Find where the given text appears and provide that cell's center as [x, y] coordinate. 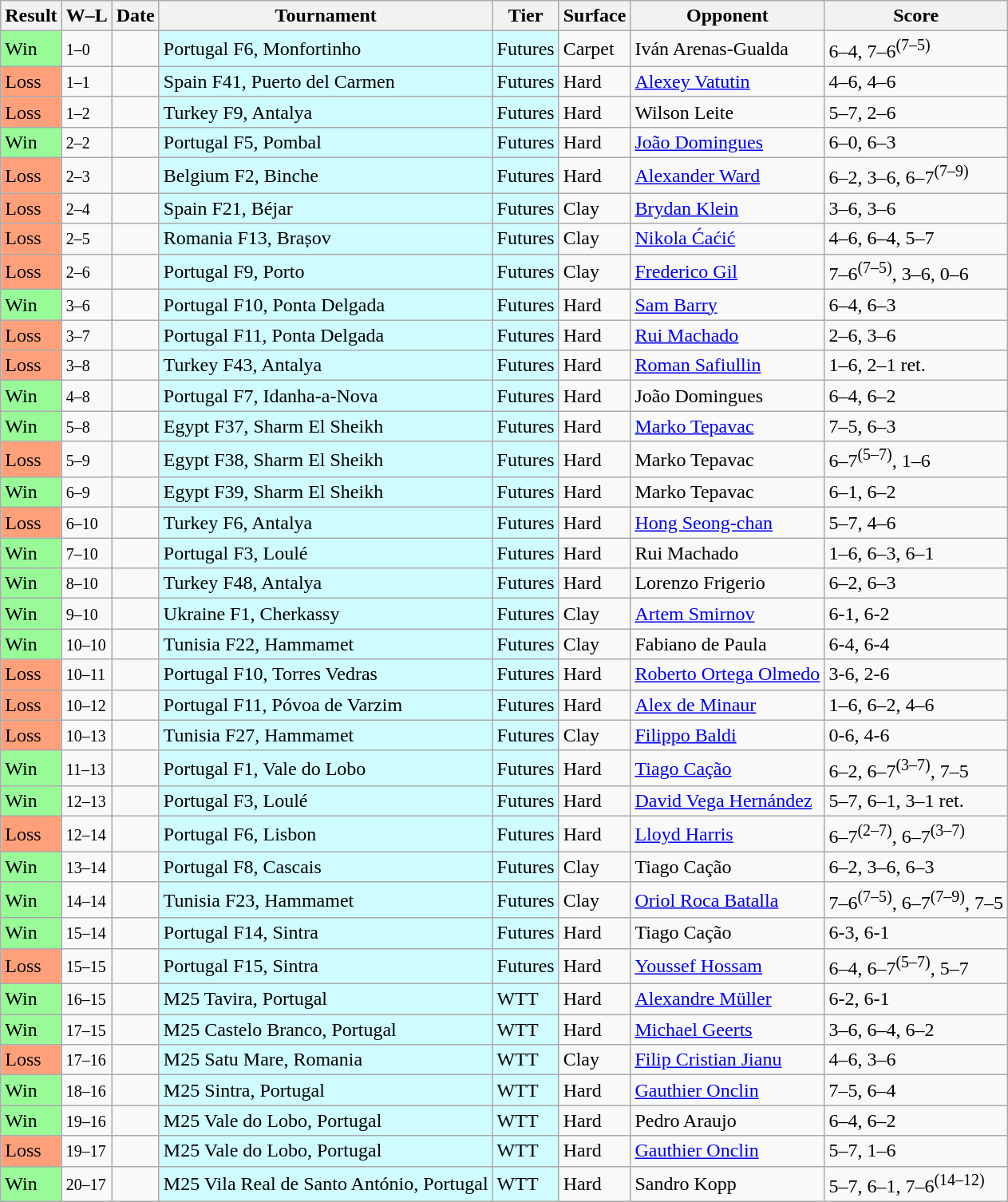
7–10 [86, 553]
10–11 [86, 674]
Roman Safiullin [728, 366]
19–17 [86, 1151]
1–6, 2–1 ret. [916, 366]
Alexander Ward [728, 176]
Result [31, 16]
Portugal F1, Vale do Lobo [326, 768]
13–14 [86, 867]
3–6, 3–6 [916, 208]
Michael Geerts [728, 1030]
Nikola Ćaćić [728, 239]
7–5, 6–4 [916, 1090]
5–7, 1–6 [916, 1151]
Romania F13, Brașov [326, 239]
Portugal F6, Lisbon [326, 835]
16–15 [86, 999]
2–3 [86, 176]
6-2, 6-1 [916, 999]
3–6 [86, 305]
4–6, 6–4, 5–7 [916, 239]
Alexandre Müller [728, 999]
Portugal F11, Póvoa de Varzim [326, 705]
3–8 [86, 366]
M25 Sintra, Portugal [326, 1090]
5–7, 6–1, 7–6(14–12) [916, 1184]
10–12 [86, 705]
7–6(7–5), 3–6, 0–6 [916, 271]
15–15 [86, 966]
Turkey F9, Antalya [326, 112]
Portugal F15, Sintra [326, 966]
Ukraine F1, Cherkassy [326, 614]
1–6, 6–3, 6–1 [916, 553]
6–2, 3–6, 6–7(7–9) [916, 176]
6–4, 7–6(7–5) [916, 49]
Belgium F2, Binche [326, 176]
6-3, 6-1 [916, 933]
Lloyd Harris [728, 835]
19–16 [86, 1121]
1–6, 6–2, 4–6 [916, 705]
2–4 [86, 208]
9–10 [86, 614]
Carpet [595, 49]
4–6, 4–6 [916, 81]
Frederico Gil [728, 271]
4–6, 3–6 [916, 1060]
M25 Tavira, Portugal [326, 999]
M25 Castelo Branco, Portugal [326, 1030]
6–7(2–7), 6–7(3–7) [916, 835]
1–1 [86, 81]
Hong Seong-chan [728, 523]
Spain F41, Puerto del Carmen [326, 81]
Surface [595, 16]
Pedro Araujo [728, 1121]
Wilson Leite [728, 112]
Egypt F39, Sharm El Sheikh [326, 492]
Spain F21, Béjar [326, 208]
2–2 [86, 142]
Turkey F6, Antalya [326, 523]
15–14 [86, 933]
Iván Arenas-Gualda [728, 49]
17–16 [86, 1060]
M25 Vila Real de Santo António, Portugal [326, 1184]
6–1, 6–2 [916, 492]
Egypt F38, Sharm El Sheikh [326, 460]
3-6, 2-6 [916, 674]
Egypt F37, Sharm El Sheikh [326, 426]
17–15 [86, 1030]
4–8 [86, 396]
Portugal F11, Ponta Delgada [326, 335]
20–17 [86, 1184]
Fabiano de Paula [728, 644]
Score [916, 16]
2–6 [86, 271]
Filippo Baldi [728, 735]
Sandro Kopp [728, 1184]
6–4, 6–3 [916, 305]
1–2 [86, 112]
Tunisia F23, Hammamet [326, 900]
Date [136, 16]
Oriol Roca Batalla [728, 900]
Tunisia F27, Hammamet [326, 735]
12–14 [86, 835]
6–0, 6–3 [916, 142]
Portugal F6, Monfortinho [326, 49]
Portugal F10, Torres Vedras [326, 674]
6-1, 6-2 [916, 614]
Brydan Klein [728, 208]
Opponent [728, 16]
Portugal F8, Cascais [326, 867]
Alex de Minaur [728, 705]
Filip Cristian Jianu [728, 1060]
Portugal F5, Pombal [326, 142]
14–14 [86, 900]
5–7, 6–1, 3–1 ret. [916, 801]
W–L [86, 16]
7–5, 6–3 [916, 426]
2–5 [86, 239]
M25 Satu Mare, Romania [326, 1060]
Youssef Hossam [728, 966]
Turkey F48, Antalya [326, 583]
Alexey Vatutin [728, 81]
Portugal F10, Ponta Delgada [326, 305]
Portugal F7, Idanha-a-Nova [326, 396]
3–7 [86, 335]
6–10 [86, 523]
David Vega Hernández [728, 801]
Tournament [326, 16]
6–2, 6–3 [916, 583]
6–7(5–7), 1–6 [916, 460]
Turkey F43, Antalya [326, 366]
6–2, 3–6, 6–3 [916, 867]
7–6(7–5), 6–7(7–9), 7–5 [916, 900]
5–8 [86, 426]
5–7, 4–6 [916, 523]
6–4, 6–7(5–7), 5–7 [916, 966]
Lorenzo Frigerio [728, 583]
Tier [525, 16]
5–9 [86, 460]
2–6, 3–6 [916, 335]
1–0 [86, 49]
Sam Barry [728, 305]
Portugal F9, Porto [326, 271]
12–13 [86, 801]
Roberto Ortega Olmedo [728, 674]
3–6, 6–4, 6–2 [916, 1030]
8–10 [86, 583]
18–16 [86, 1090]
6–2, 6–7(3–7), 7–5 [916, 768]
5–7, 2–6 [916, 112]
6–9 [86, 492]
10–10 [86, 644]
11–13 [86, 768]
Artem Smirnov [728, 614]
0-6, 4-6 [916, 735]
Portugal F14, Sintra [326, 933]
Tunisia F22, Hammamet [326, 644]
6-4, 6-4 [916, 644]
10–13 [86, 735]
